Determine the [X, Y] coordinate at the center of the cell enclosing the given text.  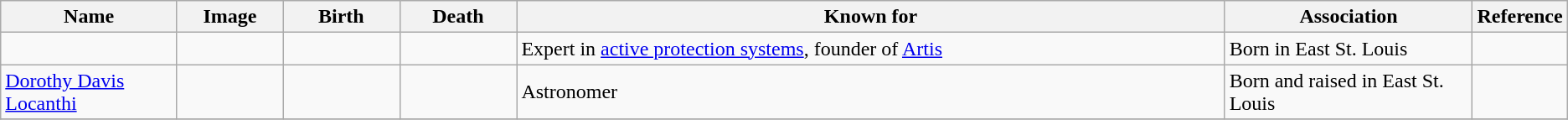
Born and raised in East St. Louis [1349, 92]
Death [458, 17]
Born in East St. Louis [1349, 49]
Association [1349, 17]
Name [89, 17]
Known for [871, 17]
Birth [342, 17]
Expert in active protection systems, founder of Artis [871, 49]
Astronomer [871, 92]
Dorothy Davis Locanthi [89, 92]
Image [230, 17]
Reference [1519, 17]
